Extract the (x, y) coordinate from the center of the cell holding the provided text.  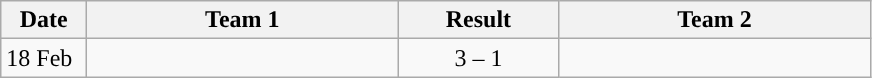
18 Feb (44, 58)
Result (478, 20)
Team 2 (714, 20)
Team 1 (242, 20)
3 – 1 (478, 58)
Date (44, 20)
